From the cell containing the given text, extract its center point as [x, y] coordinate. 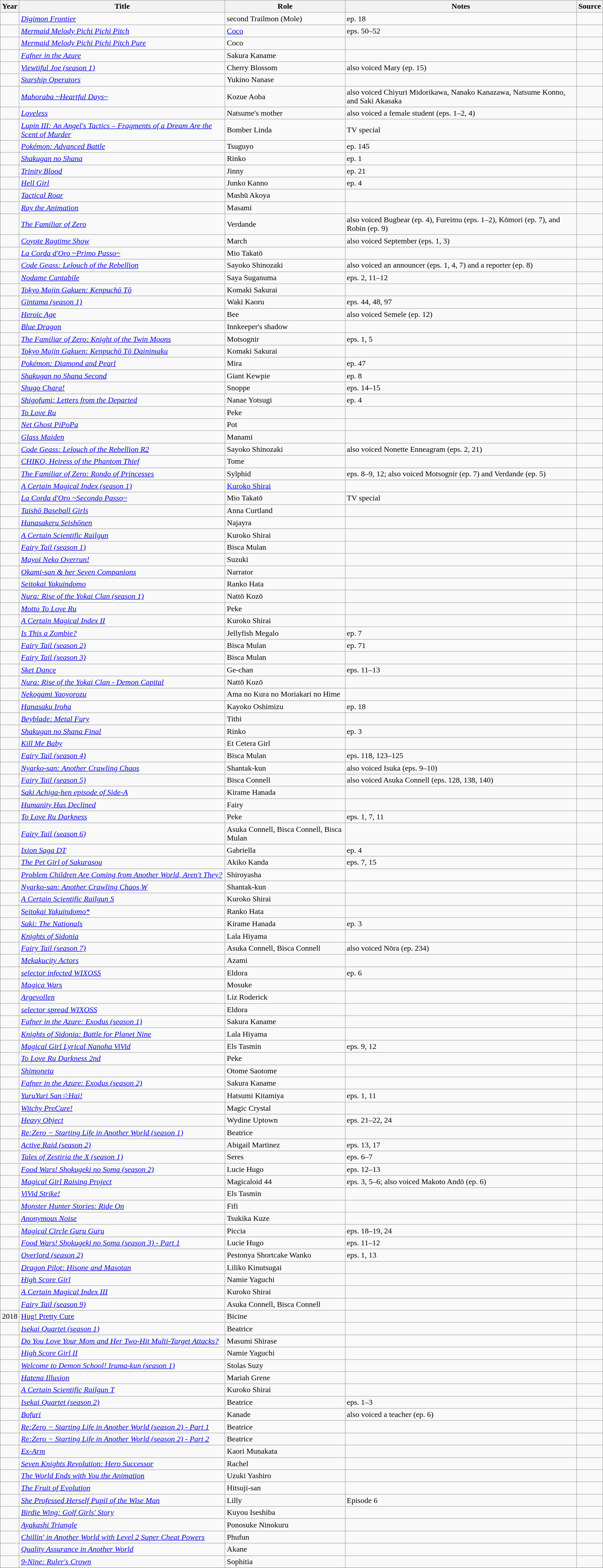
also voiced Asuka Connell (eps. 128, 138, 140) [461, 780]
ep. 71 [461, 645]
Overlord (season 2) [122, 1255]
Innkeeper's shadow [285, 327]
Cherry Blossom [285, 68]
To Love Ru [122, 413]
Piccia [285, 1231]
Manami [285, 437]
Trinity Blood [122, 171]
La Corda d'Oro ~Primo Passo~ [122, 253]
Natsume's mother [285, 113]
Kaori Munakata [285, 1451]
The Familiar of Zero: Rondo of Princesses [122, 474]
Net Ghost PiPoPa [122, 425]
eps. 8–9, 12; also voiced Motsognir (ep. 7) and Verdande (ep. 5) [461, 474]
Tsuguyo [285, 146]
ep. 6 [461, 973]
A Certain Magical Index (season 1) [122, 486]
Sylphid [285, 474]
Hitsuji-san [285, 1488]
Asuka Connell, Bisca Connell, Bisca Mulan [285, 833]
Wydine Uptown [285, 1120]
The Familiar of Zero [122, 224]
Birdie Wing: Golf Girls' Story [122, 1513]
Fairy [285, 805]
eps. 1, 7, 11 [461, 817]
Nyarko-san: Another Crawling Chaos W [122, 887]
Jinny [285, 171]
Ge-chan [285, 670]
Motto To Love Ru [122, 609]
Verdande [285, 224]
Re:Zero − Starting Life in Another World (season 2) - Part 2 [122, 1439]
High Score Girl [122, 1280]
The Pet Girl of Sakurasou [122, 862]
Fifi [285, 1206]
Fafner in the Azure [122, 55]
Shugo Chara! [122, 388]
Magic Crystal [285, 1108]
Uzuki Yashiro [285, 1476]
Liliko Kinutsugai [285, 1267]
Bofuri [122, 1414]
ViVid Strike! [122, 1194]
Anna Curtland [285, 510]
Kanade [285, 1414]
Saya Suganuma [285, 278]
2018 [10, 1316]
Sophitia [285, 1562]
Mayoi Neko Overrun! [122, 559]
Akane [285, 1549]
Magical Circle Guru Guru [122, 1231]
Liz Roderick [285, 997]
Rachel [285, 1464]
Loveless [122, 113]
Argevollen [122, 997]
Fairy Tail (season 7) [122, 948]
Knights of Sidonia [122, 936]
Nanae Yotsugi [285, 400]
La Corda d'Oro ~Secondo Passo~ [122, 498]
The World Ends with You the Animation [122, 1476]
Mira [285, 363]
also voiced an announcer (eps. 1, 4, 7) and a reporter (ep. 8) [461, 265]
Junko Kanno [285, 183]
Hanasaku Iroha [122, 707]
Jellyfish Megalo [285, 633]
Hatsumi Kitamiya [285, 1096]
Re:Zero − Starting Life in Another World (season 2) - Part 1 [122, 1427]
Abigail Martinez [285, 1145]
Tactical Roar [122, 195]
Tome [285, 461]
ep. 8 [461, 376]
Episode 6 [461, 1500]
Code Geass: Lelouch of the Rebellion R2 [122, 449]
also voiced Nōra (ep. 234) [461, 948]
Fairy Tail (season 1) [122, 547]
Heavy Object [122, 1120]
Seven Knights Revolution: Hero Successor [122, 1464]
Magical Girl Raising Project [122, 1182]
Hug! Pretty Cure [122, 1316]
Nekogami Yaoyorozu [122, 694]
Gabriella [285, 850]
Pokémon: Diamond and Pearl [122, 363]
Glass Maiden [122, 437]
The Fruit of Evolution [122, 1488]
She Professed Herself Pupil of the Wise Man [122, 1500]
Shakugan no Shana Second [122, 376]
Digimon Frontier [122, 19]
eps. 11–13 [461, 670]
eps. 2, 11–12 [461, 278]
Ama no Kura no Moriakari no Hime [285, 694]
Okami-san & her Seven Companions [122, 572]
ep. 1 [461, 158]
A Certain Scientific Railgun [122, 535]
Seitokai Yakuindomo [122, 584]
Tsukika Kuze [285, 1218]
eps. 1, 11 [461, 1096]
Kayoko Oshimizu [285, 707]
Tokyo Majin Gakuen: Kenpuchō Tō [122, 290]
Najayra [285, 523]
Dragon Pilot: Hisone and Masotan [122, 1267]
Seres [285, 1157]
also voiced Isuka (eps. 9–10) [461, 768]
Pot [285, 425]
Notes [461, 6]
Mosuke [285, 985]
Problem Children Are Coming from Another World, Aren't They? [122, 875]
Kozue Aoba [285, 97]
ep. 21 [461, 171]
also voiced a teacher (ep. 6) [461, 1414]
also voiced Mary (ep. 15) [461, 68]
Isekai Quartet (season 1) [122, 1329]
Mermaid Melody Pichi Pichi Pitch [122, 31]
eps. 7, 15 [461, 862]
also voiced Semele (ep. 12) [461, 314]
Tokyo Majin Gakuen: Kenpuchō Tō Dainimaku [122, 351]
Bomber Linda [285, 129]
Fairy Tail (season 6) [122, 833]
Fairy Tail (season 5) [122, 780]
Active Raid (season 2) [122, 1145]
Do You Love Your Mom and Her Two-Hit Multi-Target Attacks? [122, 1341]
Yukino Nanase [285, 80]
Humanity Has Declined [122, 805]
eps. 11–12 [461, 1243]
High Score Girl II [122, 1353]
Masumi Shirase [285, 1341]
CHIKO, Heiress of the Phantom Thief [122, 461]
Ponosuke Ninokuru [285, 1525]
ep. 145 [461, 146]
eps. 44, 48, 97 [461, 302]
Akiko Kanda [285, 862]
Suzuki [285, 559]
eps. 3, 5–6; also voiced Makoto Andō (ep. 6) [461, 1182]
Lilly [285, 1500]
eps. 50–52 [461, 31]
also voiced Chiyuri Midorikawa, Nanako Kanazawa, Natsume Konno, and Saki Akasaka [461, 97]
eps. 12–13 [461, 1169]
Stolas Suzy [285, 1365]
Ayakashi Triangle [122, 1525]
A Certain Scientific Railgun S [122, 899]
eps. 14–15 [461, 388]
Hatena Illusion [122, 1378]
Fairy Tail (season 9) [122, 1304]
Fairy Tail (season 3) [122, 658]
also voiced Nonette Enneagram (eps. 2, 21) [461, 449]
ep. 47 [461, 363]
Shakugan no Shana [122, 158]
Kill Me Baby [122, 743]
Knights of Sidonia: Battle for Planet Nine [122, 1034]
Sket Dance [122, 670]
Ixion Saga DT [122, 850]
A Certain Scientific Railgun T [122, 1390]
Nura: Rise of the Yokai Clan - Demon Capital [122, 682]
selector spread WIXOSS [122, 1010]
Magicaloid 44 [285, 1182]
also voiced Bugbear (ep. 4), Fureimu (eps. 1–2), Kōmori (ep. 7), and Robin (ep. 9) [461, 224]
Monster Hunter Stories: Ride On [122, 1206]
Magica Wars [122, 985]
Viewtiful Joe (season 1) [122, 68]
Nodame Cantabile [122, 278]
Ray the Animation [122, 208]
Et Cetera Girl [285, 743]
Welcome to Demon School! Iruma-kun (season 1) [122, 1365]
Azami [285, 960]
Quality Assurance in Another World [122, 1549]
Role [285, 6]
Food Wars! Shokugeki no Soma (season 2) [122, 1169]
March [285, 241]
Mekakucity Actors [122, 960]
Bicine [285, 1316]
Isekai Quartet (season 2) [122, 1402]
Kuyou Iseshiba [285, 1513]
Title [122, 6]
Mashū Akoya [285, 195]
eps. 118, 123–125 [461, 755]
Nura: Rise of the Yokai Clan (season 1) [122, 596]
also voiced September (eps. 1, 3) [461, 241]
Shakugan no Shana Final [122, 731]
Shimoneta [122, 1071]
Blue Dragon [122, 327]
Fafner in the Azure: Exodus (season 2) [122, 1083]
9-Nine: Ruler's Crown [122, 1562]
Food Wars! Shokugeki no Soma (season 3) - Part 1 [122, 1243]
Tithi [285, 719]
Magical Girl Lyrical Nanoha ViVid [122, 1046]
Hell Girl [122, 183]
Shigofumi: Letters from the Departed [122, 400]
Starship Operators [122, 80]
Waki Kaoru [285, 302]
Phufun [285, 1537]
Snoppe [285, 388]
eps. 1, 5 [461, 339]
Coyote Ragtime Show [122, 241]
Tales of Zestiria the X (season 1) [122, 1157]
Beyblade: Metal Fury [122, 719]
Taishō Baseball Girls [122, 510]
Bisca Connell [285, 780]
eps. 21–22, 24 [461, 1120]
Hanasakeru Seishōnen [122, 523]
Is This a Zombie? [122, 633]
Seitokai Yakuindomo* [122, 911]
Pokémon: Advanced Battle [122, 146]
Shiroyasha [285, 875]
eps. 1–3 [461, 1402]
To Love Ru Darkness 2nd [122, 1059]
Otome Saotome [285, 1071]
Lupin III: An Angel's Tactics – Fragments of a Dream Are the Scent of Murder [122, 129]
Witchy PreCure! [122, 1108]
Year [10, 6]
To Love Ru Darkness [122, 817]
Masami [285, 208]
Nyarko-san: Another Crawling Chaos [122, 768]
Narrator [285, 572]
selector infected WIXOSS [122, 973]
Ex-Arm [122, 1451]
Bee [285, 314]
A Certain Magical Index II [122, 621]
Mariah Grene [285, 1378]
Gintama (season 1) [122, 302]
YuruYuri San☆Hai! [122, 1096]
Saki Achiga-hen episode of Side-A [122, 793]
eps. 9, 12 [461, 1046]
Pestonya Shortcake Wanko [285, 1255]
Heroic Age [122, 314]
Giant Kewpie [285, 376]
Code Geass: Lelouch of the Rebellion [122, 265]
second Trailmon (Mole) [285, 19]
eps. 13, 17 [461, 1145]
Fairy Tail (season 2) [122, 645]
Mermaid Melody Pichi Pichi Pitch Pure [122, 43]
eps. 6–7 [461, 1157]
Source [589, 6]
Motsognir [285, 339]
ep. 7 [461, 633]
Chillin' in Another World with Level 2 Super Cheat Powers [122, 1537]
Saki: The Nationals [122, 924]
The Familiar of Zero: Knight of the Twin Moons [122, 339]
eps. 18–19, 24 [461, 1231]
Fairy Tail (season 4) [122, 755]
eps. 1, 13 [461, 1255]
Re:Zero − Starting Life in Another World (season 1) [122, 1133]
Mahoraba ~Heartful Days~ [122, 97]
Fafner in the Azure: Exodus (season 1) [122, 1022]
also voiced a female student (eps. 1–2, 4) [461, 113]
A Certain Magical Index III [122, 1292]
Anonymous Noise [122, 1218]
